Locate the cell with the specified text and output its (x, y) center coordinate. 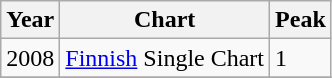
Chart (165, 20)
Year (30, 20)
Peak (301, 20)
2008 (30, 58)
Finnish Single Chart (165, 58)
1 (301, 58)
